Return the [x, y] coordinate for the center point of the cell that contains the specified text.  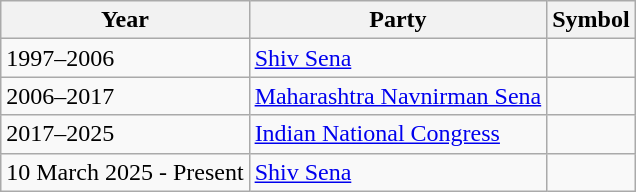
Symbol [591, 20]
Maharashtra Navnirman Sena [398, 96]
1997–2006 [125, 58]
Indian National Congress [398, 134]
2017–2025 [125, 134]
Party [398, 20]
Year [125, 20]
10 March 2025 - Present [125, 172]
2006–2017 [125, 96]
